Return (x, y) of the center of cell containing provided text 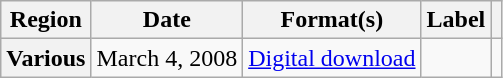
Region (46, 20)
Date (167, 20)
Various (46, 58)
Digital download (332, 58)
Format(s) (332, 20)
Label (456, 20)
March 4, 2008 (167, 58)
